Provide the (x, y) coordinate of the cell's center where the given text is located.  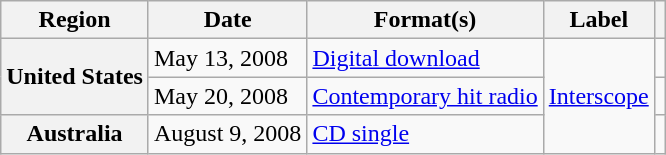
Australia (75, 134)
Format(s) (425, 20)
August 9, 2008 (227, 134)
Label (598, 20)
Contemporary hit radio (425, 96)
Region (75, 20)
Interscope (598, 96)
Date (227, 20)
May 20, 2008 (227, 96)
Digital download (425, 58)
United States (75, 77)
May 13, 2008 (227, 58)
CD single (425, 134)
